Pinpoint the cell where the given text exists, returning its (x, y) midpoint coordinate. 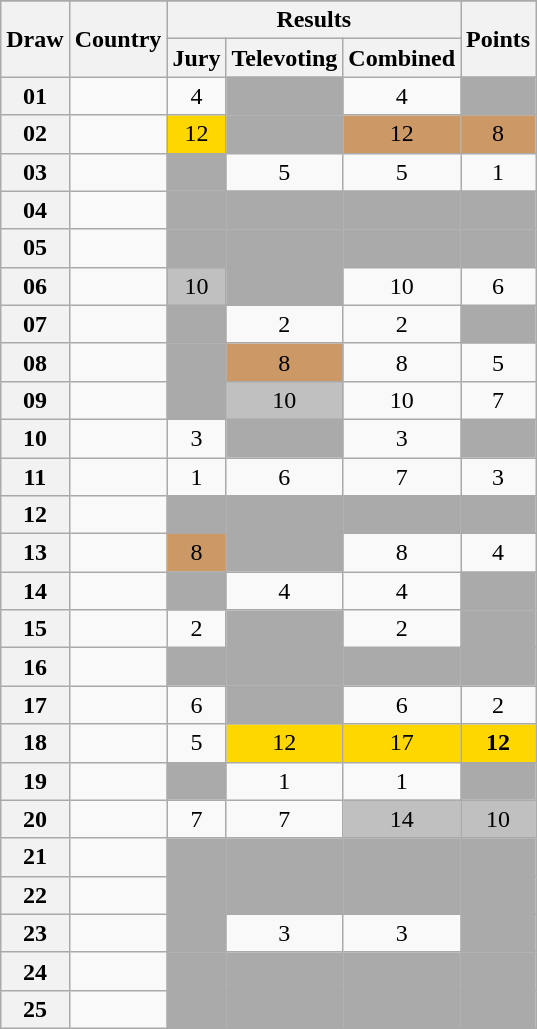
23 (35, 933)
04 (35, 210)
06 (35, 286)
24 (35, 971)
03 (35, 172)
16 (35, 667)
07 (35, 324)
18 (35, 743)
01 (35, 96)
19 (35, 781)
13 (35, 553)
21 (35, 857)
20 (35, 819)
Country (118, 39)
02 (35, 134)
Televoting (284, 58)
Combined (402, 58)
22 (35, 895)
15 (35, 629)
11 (35, 477)
05 (35, 248)
Points (498, 39)
Jury (196, 58)
Draw (35, 39)
08 (35, 362)
25 (35, 1009)
09 (35, 400)
Results (314, 20)
